Determine the (X, Y) coordinate at the center of the cell enclosing the given text.  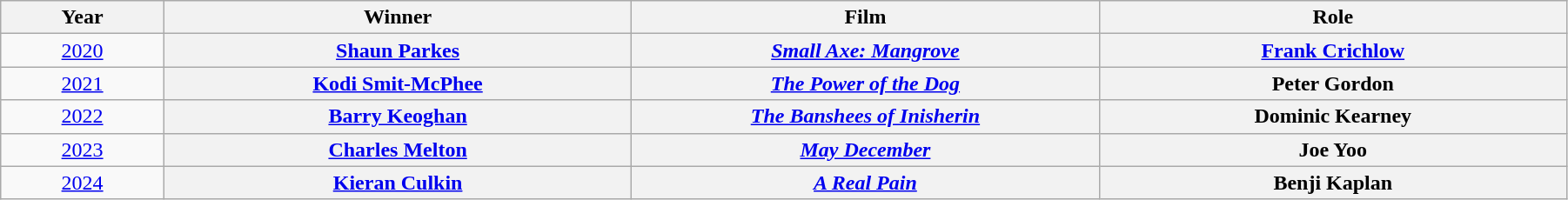
Dominic Kearney (1333, 117)
The Power of the Dog (865, 83)
Shaun Parkes (397, 50)
Joe Yoo (1333, 150)
The Banshees of Inisherin (865, 117)
2020 (83, 50)
A Real Pain (865, 183)
Kieran Culkin (397, 183)
Year (83, 17)
2021 (83, 83)
Charles Melton (397, 150)
Benji Kaplan (1333, 183)
Frank Crichlow (1333, 50)
Kodi Smit-McPhee (397, 83)
May December (865, 150)
2024 (83, 183)
Barry Keoghan (397, 117)
Film (865, 17)
Role (1333, 17)
Small Axe: Mangrove (865, 50)
2023 (83, 150)
2022 (83, 117)
Winner (397, 17)
Peter Gordon (1333, 83)
